Identify which cell holds the provided text, then report its (x, y) central coordinate. 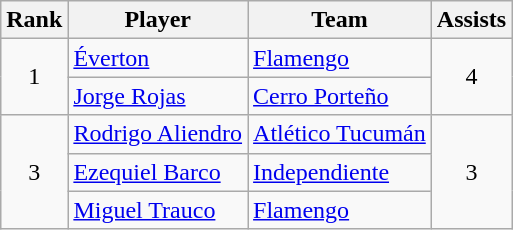
Player (158, 20)
Éverton (158, 58)
Assists (471, 20)
Rank (34, 20)
Miguel Trauco (158, 210)
Cerro Porteño (340, 96)
Team (340, 20)
1 (34, 77)
4 (471, 77)
Independiente (340, 172)
Rodrigo Aliendro (158, 134)
Atlético Tucumán (340, 134)
Ezequiel Barco (158, 172)
Jorge Rojas (158, 96)
